From the cell containing the given text, extract its center point as (X, Y) coordinate. 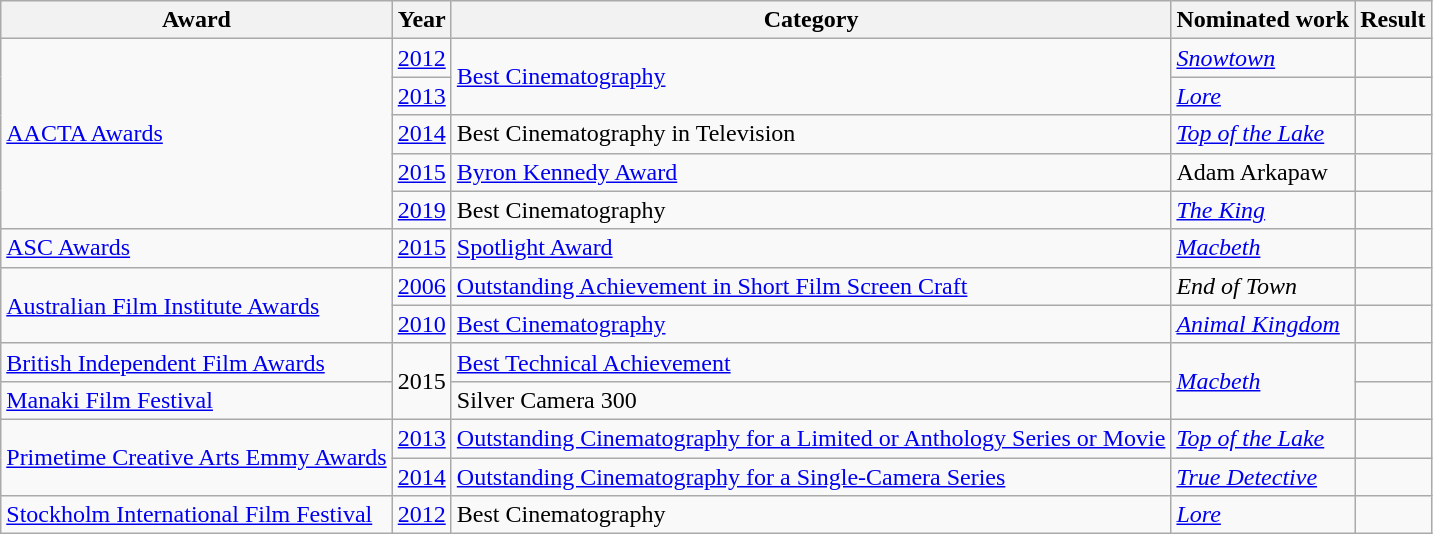
2010 (422, 324)
Outstanding Cinematography for a Limited or Anthology Series or Movie (811, 438)
Snowtown (1263, 58)
Australian Film Institute Awards (196, 305)
Best Cinematography in Television (811, 134)
Outstanding Cinematography for a Single-Camera Series (811, 477)
Byron Kennedy Award (811, 172)
Result (1393, 20)
The King (1263, 210)
2006 (422, 286)
Primetime Creative Arts Emmy Awards (196, 457)
Category (811, 20)
Award (196, 20)
Manaki Film Festival (196, 400)
True Detective (1263, 477)
Spotlight Award (811, 248)
Animal Kingdom (1263, 324)
2019 (422, 210)
Stockholm International Film Festival (196, 515)
End of Town (1263, 286)
British Independent Film Awards (196, 362)
Best Technical Achievement (811, 362)
Outstanding Achievement in Short Film Screen Craft (811, 286)
Nominated work (1263, 20)
ASC Awards (196, 248)
Adam Arkapaw (1263, 172)
Silver Camera 300 (811, 400)
Year (422, 20)
AACTA Awards (196, 134)
